Return (X, Y) of the center of cell containing provided text 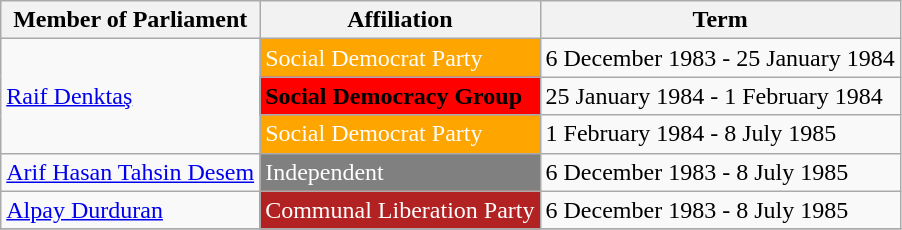
Arif Hasan Tahsin Desem (130, 172)
Independent (400, 172)
Affiliation (400, 20)
Term (720, 20)
Alpay Durduran (130, 210)
Member of Parliament (130, 20)
Raif Denktaş (130, 96)
Social Democracy Group (400, 96)
25 January 1984 - 1 February 1984 (720, 96)
Communal Liberation Party (400, 210)
6 December 1983 - 25 January 1984 (720, 58)
1 February 1984 - 8 July 1985 (720, 134)
